Determine the (X, Y) coordinate at the center of the cell enclosing the given text.  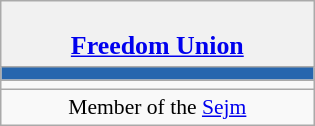
Freedom Union (158, 34)
Member of the Sejm (158, 108)
